Pinpoint the cell where the given text exists, returning its (x, y) midpoint coordinate. 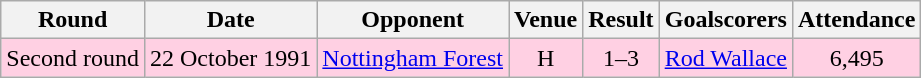
Goalscorers (726, 20)
1–3 (621, 58)
22 October 1991 (230, 58)
H (546, 58)
Nottingham Forest (413, 58)
Result (621, 20)
Opponent (413, 20)
6,495 (856, 58)
Venue (546, 20)
Round (73, 20)
Attendance (856, 20)
Second round (73, 58)
Date (230, 20)
Rod Wallace (726, 58)
